Locate the cell with the specified text and output its [X, Y] center coordinate. 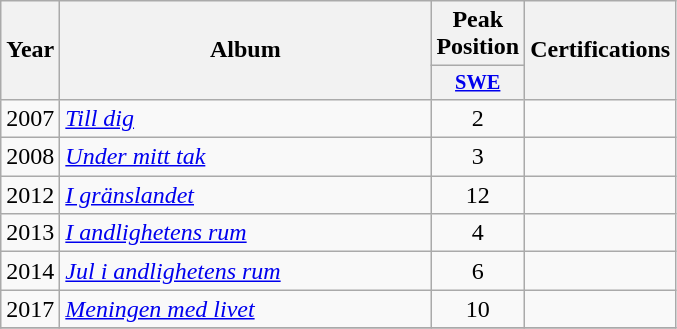
Year [30, 50]
2014 [30, 271]
6 [478, 271]
Meningen med livet [246, 309]
Under mitt tak [246, 157]
Till dig [246, 118]
10 [478, 309]
12 [478, 195]
4 [478, 233]
Album [246, 50]
I gränslandet [246, 195]
2013 [30, 233]
I andlighetens rum [246, 233]
2007 [30, 118]
3 [478, 157]
2 [478, 118]
Jul i andlighetens rum [246, 271]
2008 [30, 157]
SWE [478, 83]
Certifications [600, 50]
2012 [30, 195]
2017 [30, 309]
Peak Position [478, 34]
